Identify which cell holds the provided text, then report its (x, y) central coordinate. 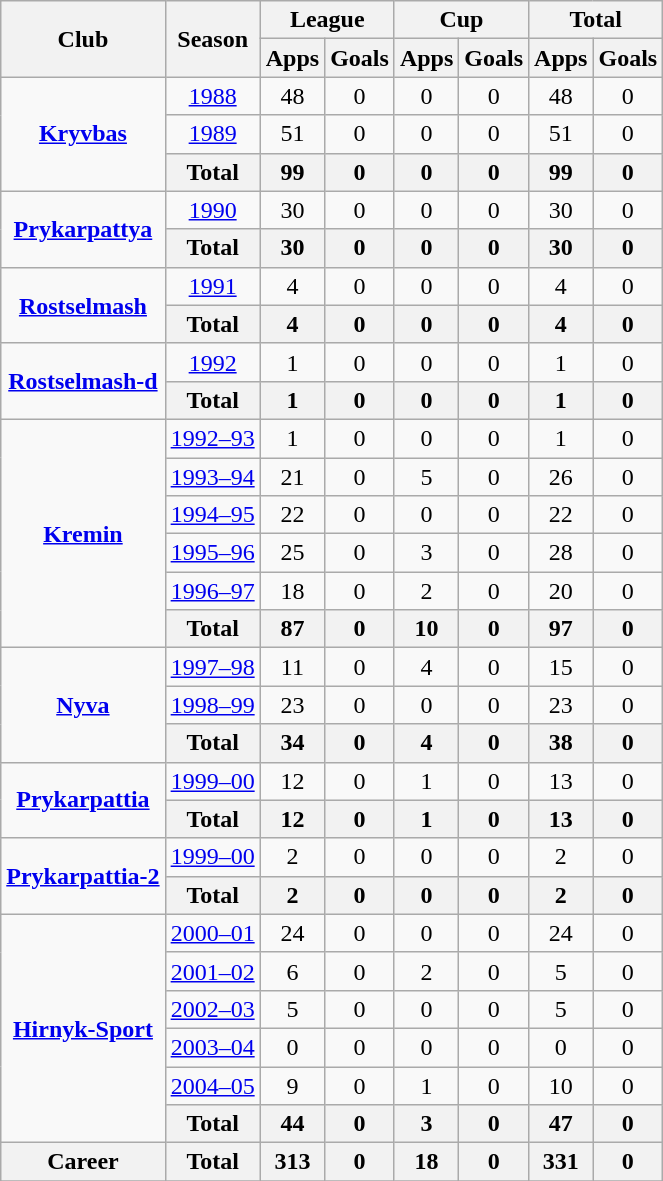
21 (292, 477)
2000–01 (212, 933)
League (327, 20)
6 (292, 971)
44 (292, 1124)
25 (292, 553)
1997–98 (212, 667)
87 (292, 629)
1989 (212, 134)
2003–04 (212, 1047)
2001–02 (212, 971)
Prykarpattia (83, 800)
Career (83, 1162)
1990 (212, 210)
Cup (461, 20)
Nyva (83, 705)
331 (561, 1162)
15 (561, 667)
1993–94 (212, 477)
Prykarpattia-2 (83, 876)
97 (561, 629)
1992 (212, 362)
Kremin (83, 533)
1998–99 (212, 705)
1988 (212, 96)
28 (561, 553)
38 (561, 743)
26 (561, 477)
1991 (212, 286)
Rostselmash (83, 305)
2002–03 (212, 1009)
2004–05 (212, 1085)
20 (561, 591)
1992–93 (212, 438)
9 (292, 1085)
34 (292, 743)
Kryvbas (83, 134)
313 (292, 1162)
1994–95 (212, 515)
Season (212, 39)
Prykarpattya (83, 229)
11 (292, 667)
47 (561, 1124)
Rostselmash-d (83, 381)
1995–96 (212, 553)
Hirnyk-Sport (83, 1028)
1996–97 (212, 591)
Club (83, 39)
